Return (X, Y) of the center of cell containing provided text 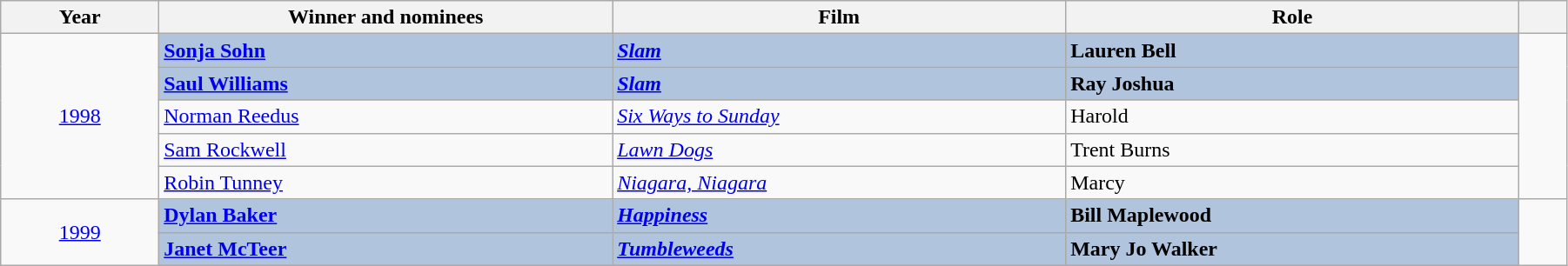
Sonja Sohn (386, 50)
1998 (80, 116)
Six Ways to Sunday (839, 116)
1999 (80, 232)
Lawn Dogs (839, 150)
Lauren Bell (1293, 50)
Trent Burns (1293, 150)
Harold (1293, 116)
Janet McTeer (386, 249)
Film (839, 17)
Mary Jo Walker (1293, 249)
Bill Maplewood (1293, 216)
Ray Joshua (1293, 83)
Niagara, Niagara (839, 183)
Norman Reedus (386, 116)
Marcy (1293, 183)
Year (80, 17)
Dylan Baker (386, 216)
Role (1293, 17)
Winner and nominees (386, 17)
Sam Rockwell (386, 150)
Tumbleweeds (839, 249)
Robin Tunney (386, 183)
Happiness (839, 216)
Saul Williams (386, 83)
